Determine the (x, y) coordinate at the center of the cell enclosing the given text.  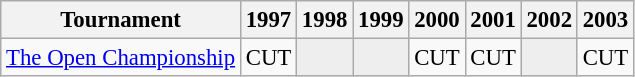
2001 (493, 20)
1999 (381, 20)
1998 (325, 20)
2003 (605, 20)
1997 (268, 20)
2000 (437, 20)
2002 (549, 20)
Tournament (121, 20)
The Open Championship (121, 58)
